Pinpoint the cell where the given text exists, returning its [X, Y] midpoint coordinate. 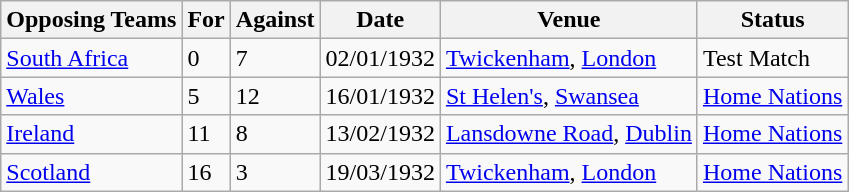
Lansdowne Road, Dublin [568, 134]
Opposing Teams [92, 20]
For [206, 20]
0 [206, 58]
Test Match [772, 58]
Date [380, 20]
Scotland [92, 172]
Wales [92, 96]
11 [206, 134]
8 [275, 134]
12 [275, 96]
3 [275, 172]
16/01/1932 [380, 96]
19/03/1932 [380, 172]
Against [275, 20]
South Africa [92, 58]
St Helen's, Swansea [568, 96]
16 [206, 172]
Ireland [92, 134]
02/01/1932 [380, 58]
5 [206, 96]
13/02/1932 [380, 134]
Status [772, 20]
7 [275, 58]
Venue [568, 20]
